Return the [X, Y] coordinate for the center point of the cell that contains the specified text.  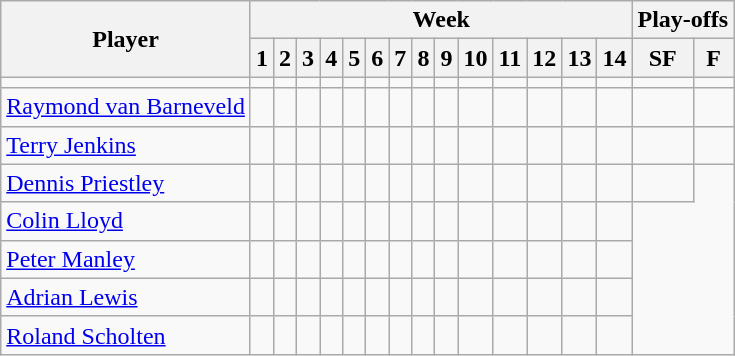
Play-offs [683, 20]
5 [354, 58]
7 [400, 58]
13 [580, 58]
4 [332, 58]
Terry Jenkins [126, 145]
10 [476, 58]
Roland Scholten [126, 335]
Dennis Priestley [126, 183]
6 [378, 58]
F [713, 58]
Peter Manley [126, 259]
SF [662, 58]
3 [308, 58]
2 [284, 58]
12 [544, 58]
Colin Lloyd [126, 221]
Raymond van Barneveld [126, 107]
9 [446, 58]
Adrian Lewis [126, 297]
Week [441, 20]
Player [126, 39]
11 [510, 58]
8 [424, 58]
14 [614, 58]
1 [262, 58]
